Pinpoint the cell where the given text exists, returning its [X, Y] midpoint coordinate. 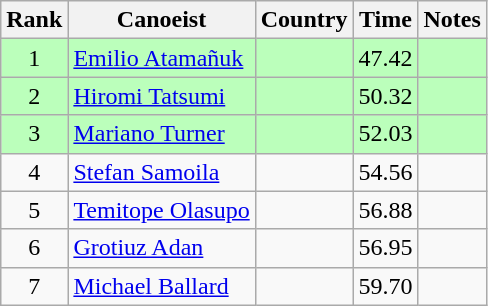
56.95 [386, 248]
Emilio Atamañuk [162, 58]
50.32 [386, 96]
6 [34, 248]
52.03 [386, 134]
3 [34, 134]
Country [304, 20]
Stefan Samoila [162, 172]
Hiromi Tatsumi [162, 96]
59.70 [386, 286]
Temitope Olasupo [162, 210]
Canoeist [162, 20]
Mariano Turner [162, 134]
7 [34, 286]
Michael Ballard [162, 286]
Notes [452, 20]
4 [34, 172]
Grotiuz Adan [162, 248]
5 [34, 210]
2 [34, 96]
Rank [34, 20]
56.88 [386, 210]
1 [34, 58]
54.56 [386, 172]
Time [386, 20]
47.42 [386, 58]
